From the cell containing the given text, extract its center point as (X, Y) coordinate. 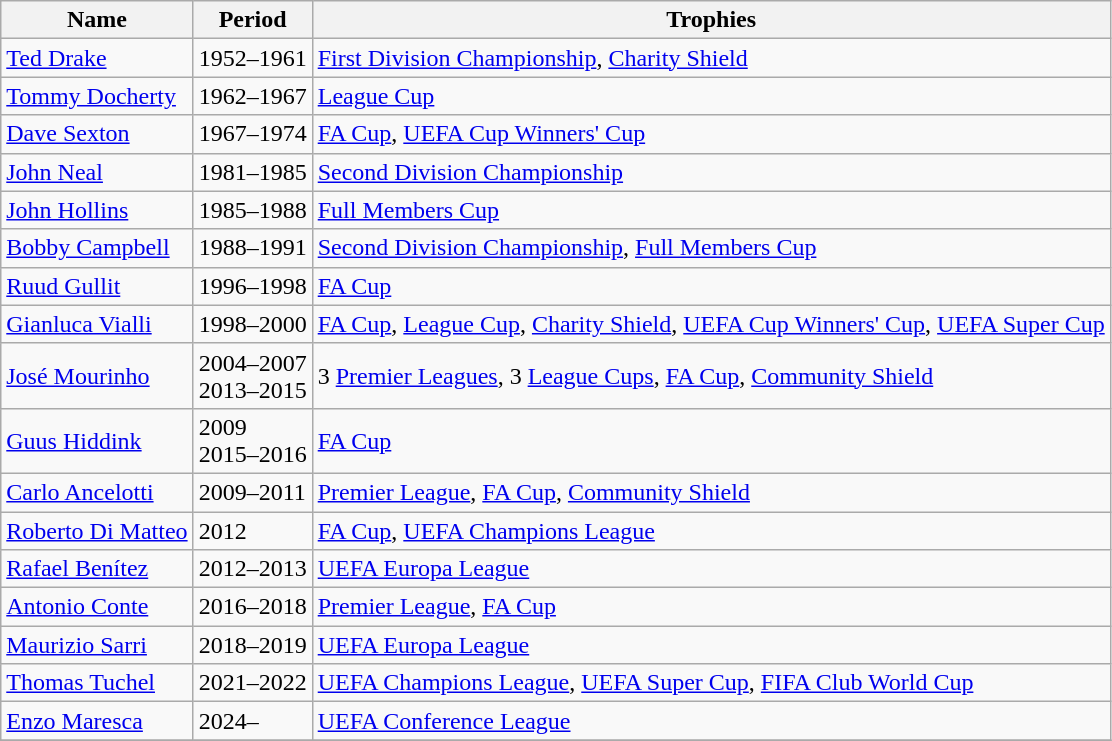
2012 (252, 531)
Name (97, 20)
League Cup (711, 96)
2024– (252, 721)
1996–1998 (252, 286)
FA Cup, League Cup, Charity Shield, UEFA Cup Winners' Cup, UEFA Super Cup (711, 324)
FA Cup, UEFA Champions League (711, 531)
3 Premier Leagues, 3 League Cups, FA Cup, Community Shield (711, 376)
2016–2018 (252, 607)
Full Members Cup (711, 210)
Ruud Gullit (97, 286)
First Division Championship, Charity Shield (711, 58)
Guus Hiddink (97, 440)
Premier League, FA Cup, Community Shield (711, 492)
Trophies (711, 20)
Period (252, 20)
Roberto Di Matteo (97, 531)
2012–2013 (252, 569)
Second Division Championship, Full Members Cup (711, 248)
1967–1974 (252, 134)
2009–2011 (252, 492)
Maurizio Sarri (97, 645)
Enzo Maresca (97, 721)
Gianluca Vialli (97, 324)
Rafael Benítez (97, 569)
2018–2019 (252, 645)
John Neal (97, 172)
2021–2022 (252, 683)
1998–2000 (252, 324)
Thomas Tuchel (97, 683)
20092015–2016 (252, 440)
Antonio Conte (97, 607)
Bobby Campbell (97, 248)
1988–1991 (252, 248)
2004–20072013–2015 (252, 376)
Ted Drake (97, 58)
Dave Sexton (97, 134)
1962–1967 (252, 96)
Premier League, FA Cup (711, 607)
Second Division Championship (711, 172)
Tommy Docherty (97, 96)
1952–1961 (252, 58)
FA Cup, UEFA Cup Winners' Cup (711, 134)
UEFA Conference League (711, 721)
Carlo Ancelotti (97, 492)
José Mourinho (97, 376)
1985–1988 (252, 210)
John Hollins (97, 210)
UEFA Champions League, UEFA Super Cup, FIFA Club World Cup (711, 683)
1981–1985 (252, 172)
